Detect which cell encompasses the target text, then output its (x, y) center coordinate. 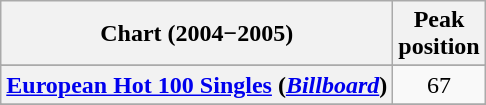
67 (439, 85)
Peakposition (439, 34)
Chart (2004−2005) (197, 34)
European Hot 100 Singles (Billboard) (197, 85)
